Pinpoint the cell where the given text exists, returning its [x, y] midpoint coordinate. 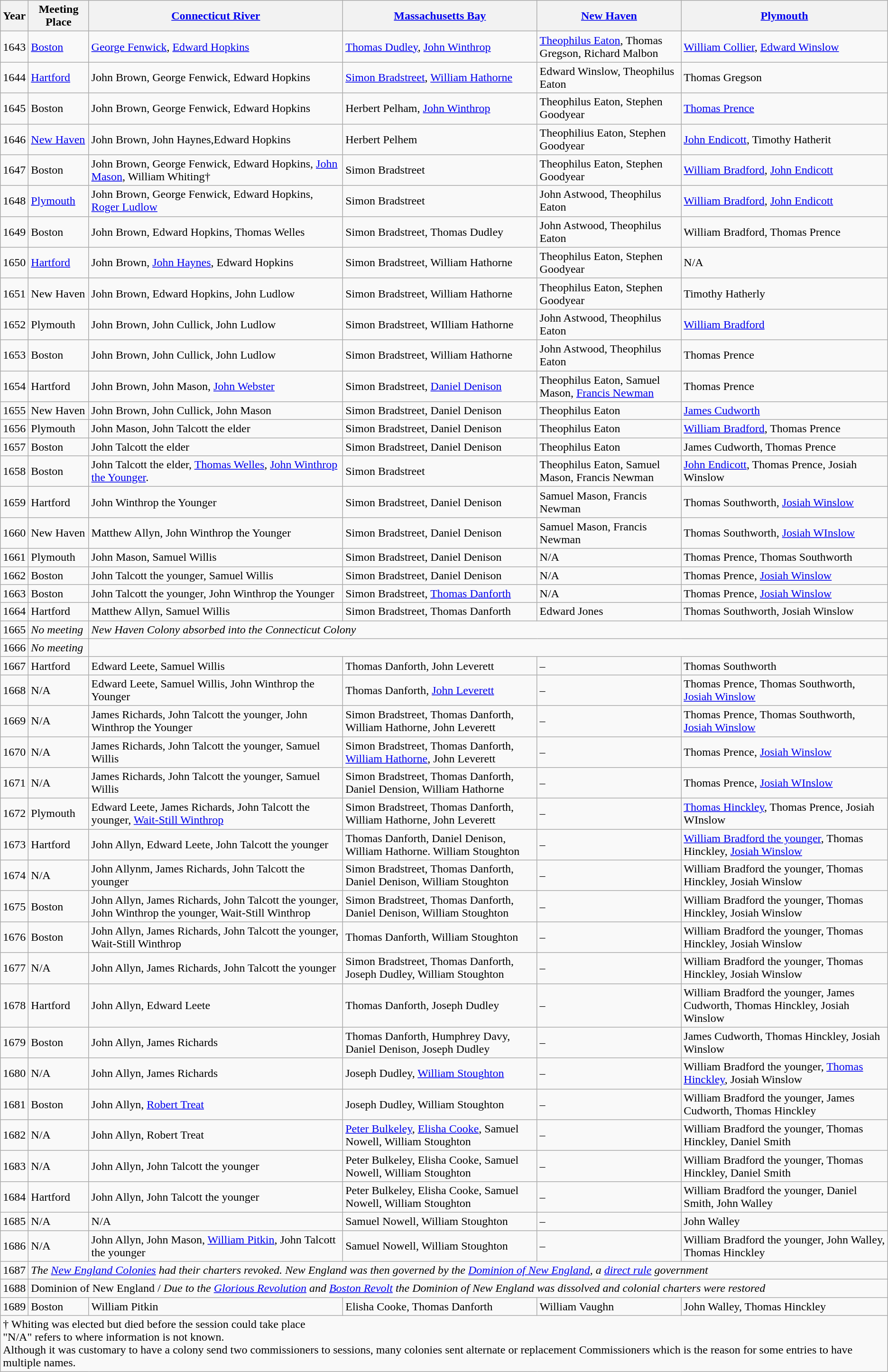
1667 [14, 666]
John Brown, George Fenwick, Edward Hopkins, Roger Ludlow [216, 201]
Meeting Place [59, 16]
John Endicott, Thomas Prence, Josiah Winslow [785, 472]
1670 [14, 751]
1655 [14, 411]
John Allyn, Edward Leete, John Talcott the younger [216, 844]
Thomas Gregson [785, 78]
Thomas Southworth, Josiah WInslow [785, 533]
John Brown, George Fenwick, Edward Hopkins, John Mason, William Whiting† [216, 170]
1660 [14, 533]
1685 [14, 1221]
John Talcott the elder, Thomas Welles, John Winthrop the Younger. [216, 472]
1674 [14, 876]
John Allyn, Edward Leete [216, 1005]
1657 [14, 447]
Massachusetts Bay [440, 16]
Matthew Allyn, Samuel Willis [216, 612]
1679 [14, 1043]
1647 [14, 170]
Thomas Danforth, William Stoughton [440, 937]
Matthew Allyn, John Winthrop the Younger [216, 533]
1656 [14, 429]
Simon Bradstreet, WIlliam Hathorne [440, 324]
1649 [14, 232]
1645 [14, 108]
John Brown, John Mason, John Webster [216, 386]
Year [14, 16]
1662 [14, 575]
1650 [14, 263]
John Mason, Samuel Willis [216, 557]
William Vaughn [609, 1307]
1664 [14, 612]
Simon Bradstreet, Thomas Danforth, Joseph Dudley, William Stoughton [440, 968]
John Allyn, John Mason, William Pitkin, John Talcott the younger [216, 1246]
1653 [14, 355]
John Talcott the younger, Samuel Willis [216, 575]
William Bradford the younger, James Cudworth, Thomas Hinckley [785, 1104]
John Allyn, James Richards, John Talcott the younger [216, 968]
1665 [14, 630]
John Talcott the elder [216, 447]
William Bradford the younger, Daniel Smith, John Walley [785, 1196]
1668 [14, 690]
William Collier, Edward Winslow [785, 46]
John Winthrop the Younger [216, 502]
1648 [14, 201]
1678 [14, 1005]
New Haven Colony absorbed into the Connecticut Colony [488, 630]
1658 [14, 472]
Edward Winslow, Theophilus Eaton [609, 78]
1652 [14, 324]
William Bradford the younger, John Walley, Thomas Hinckley [785, 1246]
1689 [14, 1307]
James Cudworth [785, 411]
George Fenwick, Edward Hopkins [216, 46]
The New England Colonies had their charters revoked. New England was then governed by the Dominion of New England, a direct rule government [458, 1270]
Edward Jones [609, 612]
Edward Leete, Samuel Willis, John Winthrop the Younger [216, 690]
1683 [14, 1166]
1681 [14, 1104]
John Allynm, James Richards, John Talcott the younger [216, 876]
Simon Bradstreet, Thomas Dudley [440, 232]
1643 [14, 46]
1666 [14, 648]
Connecticut River [216, 16]
John Brown, John Cullick, John Mason [216, 411]
1682 [14, 1135]
Thomas Dudley, John Winthrop [440, 46]
1677 [14, 968]
Thomas Prence, Thomas Southworth [785, 557]
Timothy Hatherly [785, 293]
1675 [14, 906]
1688 [14, 1289]
1659 [14, 502]
Thomas Danforth, Joseph Dudley [440, 1005]
Herbert Pelham, John Winthrop [440, 108]
1676 [14, 937]
Simon Bradstreet, Thomas Danforth, Daniel Dension, William Hathorne [440, 783]
James Cudworth, Thomas Hinckley, Josiah Winslow [785, 1043]
William Pitkin [216, 1307]
Thomas Hinckley, Thomas Prence, Josiah WInslow [785, 814]
1687 [14, 1270]
Thomas Southworth [785, 666]
1651 [14, 293]
John Walley, Thomas Hinckley [785, 1307]
1671 [14, 783]
1644 [14, 78]
Thomas Danforth, Daniel Denison, William Hathorne. William Stoughton [440, 844]
1646 [14, 139]
1654 [14, 386]
Theophilius Eaton, Stephen Goodyear [609, 139]
William Bradford the younger, James Cudworth, Thomas Hinckley, Josiah Winslow [785, 1005]
Thomas Danforth, Humphrey Davy, Daniel Denison, Joseph Dudley [440, 1043]
John Walley [785, 1221]
John Allyn, James Richards, John Talcott the younger, Wait-Still Winthrop [216, 937]
Elisha Cooke, Thomas Danforth [440, 1307]
Theophilus Eaton, Thomas Gregson, Richard Malbon [609, 46]
1680 [14, 1073]
Edward Leete, James Richards, John Talcott the younger, Wait-Still Winthrop [216, 814]
John Brown, John Haynes, Edward Hopkins [216, 263]
John Mason, John Talcott the elder [216, 429]
John Brown, John Haynes,Edward Hopkins [216, 139]
1686 [14, 1246]
1673 [14, 844]
1663 [14, 593]
William Bradford [785, 324]
John Brown, Edward Hopkins, John Ludlow [216, 293]
1684 [14, 1196]
1669 [14, 721]
James Richards, John Talcott the younger, John Winthrop the Younger [216, 721]
Thomas Prence, Josiah WInslow [785, 783]
John Brown, Edward Hopkins, Thomas Welles [216, 232]
John Talcott the younger, John Winthrop the Younger [216, 593]
Herbert Pelhem [440, 139]
John Endicott, Timothy Hatherit [785, 139]
James Cudworth, Thomas Prence [785, 447]
1661 [14, 557]
John Allyn, James Richards, John Talcott the younger, John Winthrop the younger, Wait-Still Winthrop [216, 906]
1672 [14, 814]
Edward Leete, Samuel Willis [216, 666]
